Locate the cell with the specified text and output its [x, y] center coordinate. 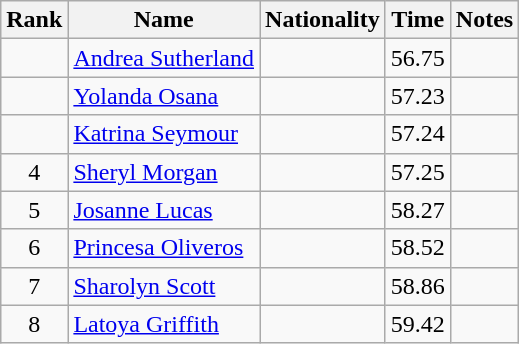
Time [418, 20]
Katrina Seymour [164, 134]
Sharolyn Scott [164, 286]
6 [34, 248]
56.75 [418, 58]
Andrea Sutherland [164, 58]
58.52 [418, 248]
7 [34, 286]
Latoya Griffith [164, 324]
Yolanda Osana [164, 96]
58.27 [418, 210]
59.42 [418, 324]
57.25 [418, 172]
Name [164, 20]
58.86 [418, 286]
Rank [34, 20]
57.23 [418, 96]
Princesa Oliveros [164, 248]
4 [34, 172]
5 [34, 210]
Nationality [323, 20]
57.24 [418, 134]
Notes [484, 20]
Josanne Lucas [164, 210]
8 [34, 324]
Sheryl Morgan [164, 172]
